From the cell containing the given text, extract its center point as [x, y] coordinate. 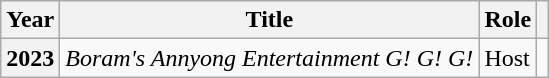
Year [30, 20]
Host [508, 58]
Boram's Annyong Entertainment G! G! G! [270, 58]
Role [508, 20]
2023 [30, 58]
Title [270, 20]
